Identify which cell holds the provided text, then report its (X, Y) central coordinate. 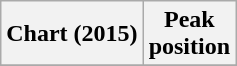
Peakposition (189, 34)
Chart (2015) (72, 34)
